Determine the (X, Y) coordinate at the center of the cell enclosing the given text.  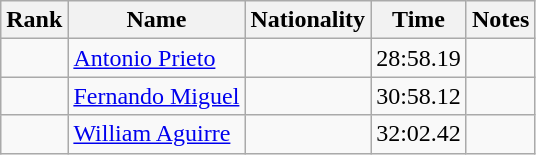
Notes (500, 20)
Rank (34, 20)
Nationality (308, 20)
30:58.12 (419, 96)
32:02.42 (419, 134)
Time (419, 20)
Fernando Miguel (156, 96)
William Aguirre (156, 134)
Antonio Prieto (156, 58)
28:58.19 (419, 58)
Name (156, 20)
